Return the (x, y) coordinate for the center point of the cell that contains the specified text.  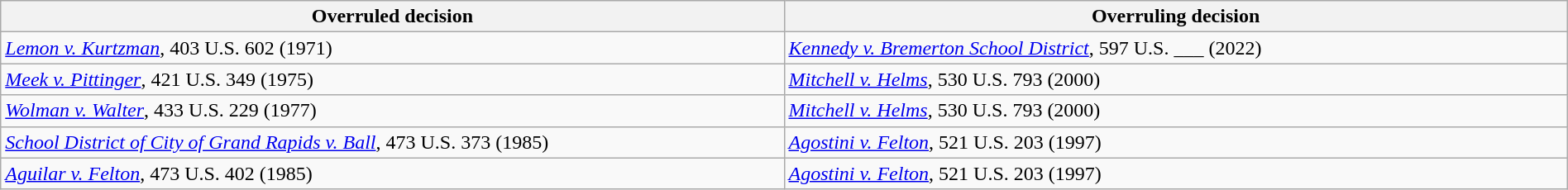
Overruling decision (1176, 17)
School District of City of Grand Rapids v. Ball, 473 U.S. 373 (1985) (392, 142)
Kennedy v. Bremerton School District, 597 U.S. ___ (2022) (1176, 48)
Meek v. Pittinger, 421 U.S. 349 (1975) (392, 79)
Overruled decision (392, 17)
Aguilar v. Felton, 473 U.S. 402 (1985) (392, 173)
Lemon v. Kurtzman, 403 U.S. 602 (1971) (392, 48)
Wolman v. Walter, 433 U.S. 229 (1977) (392, 111)
